From the cell containing the given text, extract its center point as [x, y] coordinate. 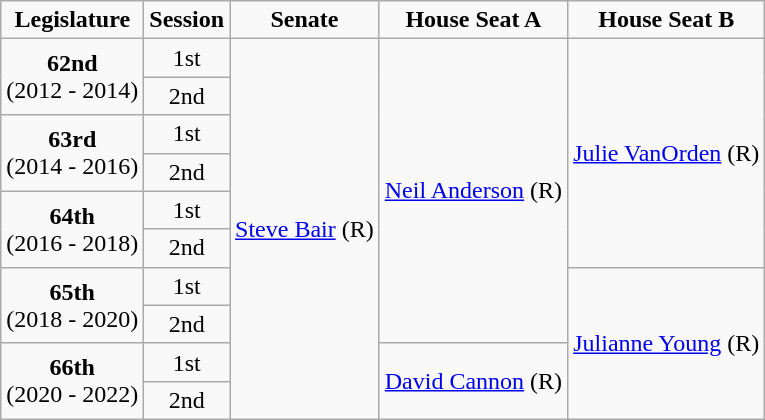
House Seat A [473, 20]
Senate [305, 20]
House Seat B [666, 20]
63rd (2014 - 2016) [72, 153]
Legislature [72, 20]
64th (2016 - 2018) [72, 229]
Julianne Young (R) [666, 343]
David Cannon (R) [473, 381]
66th (2020 - 2022) [72, 381]
Session [187, 20]
62nd (2012 - 2014) [72, 77]
Julie VanOrden (R) [666, 153]
Steve Bair (R) [305, 230]
Neil Anderson (R) [473, 191]
65th (2018 - 2020) [72, 305]
